Identify which cell holds the provided text, then report its [X, Y] central coordinate. 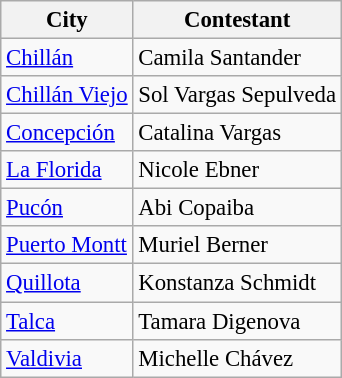
Nicole Ebner [237, 170]
Puerto Montt [67, 245]
Contestant [237, 20]
Tamara Digenova [237, 321]
Concepción [67, 133]
Sol Vargas Sepulveda [237, 95]
Abi Copaiba [237, 208]
Muriel Berner [237, 245]
Chillán [67, 58]
Talca [67, 321]
Valdivia [67, 358]
City [67, 20]
Chillán Viejo [67, 95]
La Florida [67, 170]
Quillota [67, 283]
Catalina Vargas [237, 133]
Konstanza Schmidt [237, 283]
Pucón [67, 208]
Michelle Chávez [237, 358]
Camila Santander [237, 58]
